Capture the cell that displays the provided text and extract its (X, Y) central coordinate. 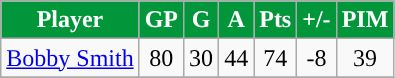
74 (276, 58)
Player (70, 20)
Pts (276, 20)
30 (202, 58)
44 (236, 58)
Bobby Smith (70, 58)
39 (365, 58)
-8 (316, 58)
PIM (365, 20)
G (202, 20)
80 (161, 58)
GP (161, 20)
A (236, 20)
+/- (316, 20)
